Determine the [x, y] coordinate at the center of the cell enclosing the given text.  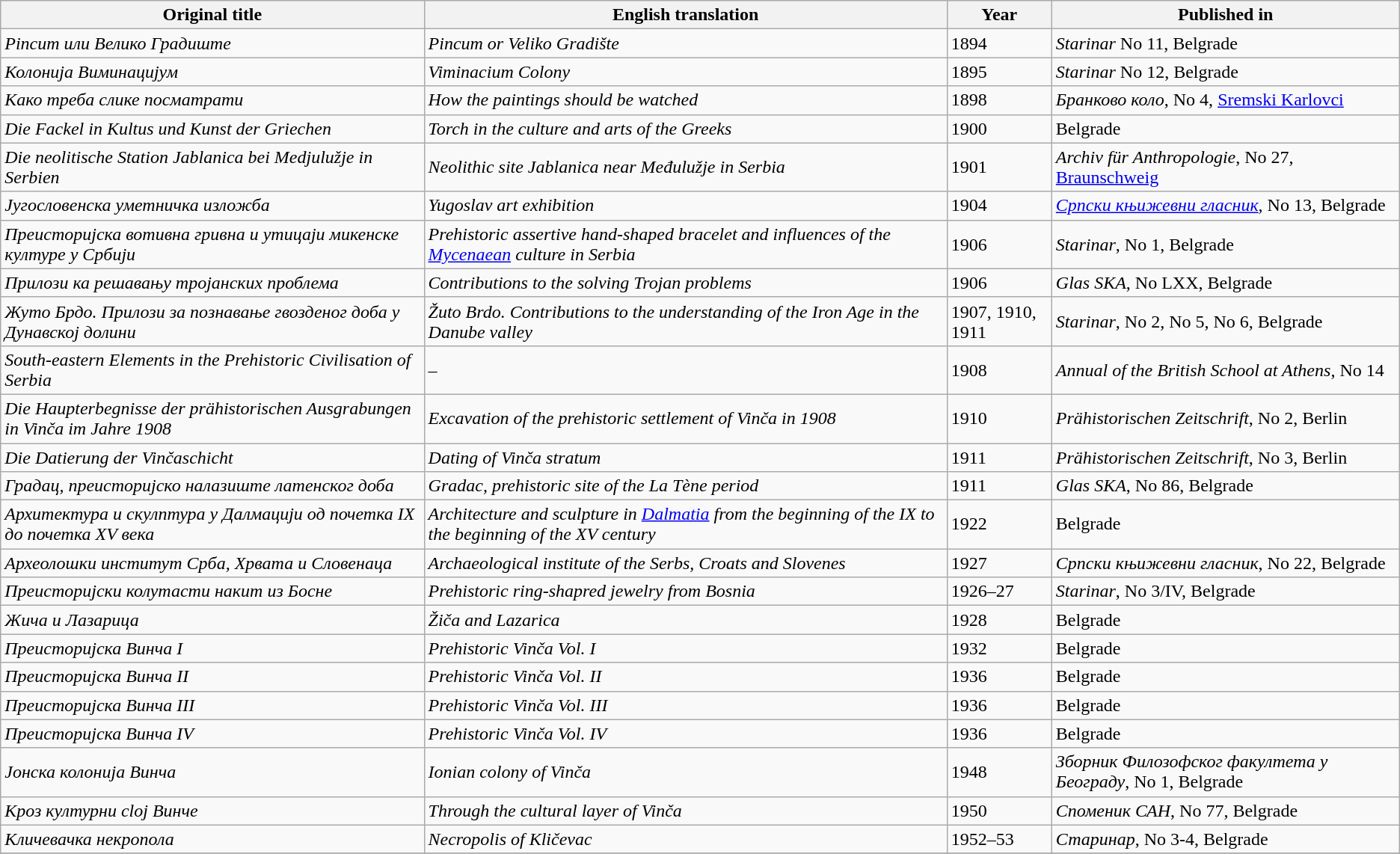
1900 [999, 129]
Жуто Брдо. Прилози за пoзнавање гвозденог доба у Дунавској долини [212, 322]
Archaeological institute of the Serbs, Croats and Slovenes [685, 563]
Year [999, 15]
Starinar, No 2, No 5, No 6, Belgrade [1225, 322]
Prähistorischen Zeitschrift, No 3, Berlin [1225, 457]
Преисторијска Винча III [212, 705]
Pincum или Велико Градиште [212, 43]
Кроз културни сlој Винче [212, 811]
Старинар, No 3-4, Belgrade [1225, 839]
Prehistoric assertive hand-shaped bracelet and influences of the Mycenaean culture in Serbia [685, 244]
Torch in the culture and arts of the Greeks [685, 129]
Градац, преисторијско налазиште латенског доба [212, 486]
Српски књижевни гласник, No 22, Belgrade [1225, 563]
Колонија Виминацијум [212, 72]
1950 [999, 811]
South-eastern Elements in the Prehistoric Civilisation of Serbia [212, 369]
1926–27 [999, 592]
Југословенска уметничка изложба [212, 206]
Neolithic site Jablanica near Međulužje in Serbia [685, 168]
1910 [999, 419]
Prehistoric Vinča Vol. II [685, 677]
– [685, 369]
Prehistoric ring-shapred jewelry from Bosnia [685, 592]
1898 [999, 100]
Prähistorischen Zeitschrift, No 2, Berlin [1225, 419]
Die Fackel in Kultus und Kunst der Griechen [212, 129]
Како треба слике посматрати [212, 100]
English translation [685, 15]
Gradac, prehistoric site of the La Tène period [685, 486]
Прилози ка решавању тројанских проблема [212, 283]
Contributions to the solving Trojan problems [685, 283]
Yugoslav art exhibition [685, 206]
1901 [999, 168]
Жича и Лазарица [212, 620]
Преисторијска Винча IV [212, 734]
Бранково коло, No 4, Sremski Karlovci [1225, 100]
Преисторијска Винча I [212, 648]
1948 [999, 772]
Excavation of the prehistoric settlement of Vinča in 1908 [685, 419]
Žuto Brdo. Contributions to the understanding of the Iron Age in the Danube valley [685, 322]
1927 [999, 563]
Кличевачка некропола [212, 839]
Зборник Филозофског факултета у Београду, No 1, Belgrade [1225, 772]
1928 [999, 620]
Starinar, No 3/IV, Belgrade [1225, 592]
Through the cultural layer of Vinča [685, 811]
1932 [999, 648]
1952–53 [999, 839]
Споменик САН, No 77, Belgrade [1225, 811]
1904 [999, 206]
Necropolis of Kličevac [685, 839]
Annual of the British School at Athens, No 14 [1225, 369]
Prehistoric Vinča Vol. III [685, 705]
Starinar No 11, Belgrade [1225, 43]
Dating of Vinča stratum [685, 457]
1922 [999, 525]
Die neolitische Station Jablanica bei Medjulužje in Serbien [212, 168]
Original title [212, 15]
Јонска колонија Винча [212, 772]
Published in [1225, 15]
Археолошки институт Срба, Хрвата и Словенаца [212, 563]
Starinar No 12, Belgrade [1225, 72]
Ionian colony of Vinča [685, 772]
How the paintings should be watched [685, 100]
1894 [999, 43]
Viminacium Colony [685, 72]
Architecture and sculpture in Dalmatia from the beginning of the IX to the beginning of the XV century [685, 525]
1895 [999, 72]
1908 [999, 369]
Glas SKA, No 86, Belgrade [1225, 486]
1907, 1910, 1911 [999, 322]
Српски књижевни гласник, No 13, Belgrade [1225, 206]
Преисторијска Винча II [212, 677]
Archiv für Anthropologie, No 27, Braunschweig [1225, 168]
Glas SKA, No LXX, Belgrade [1225, 283]
Die Datierung der Vinčaschicht [212, 457]
Prehistoric Vinča Vol. IV [685, 734]
Die Haupterbegnisse der prähistorischen Ausgrabungen in Vinča im Jahre 1908 [212, 419]
Starinar, No 1, Belgrade [1225, 244]
Преисторијска вотивна гривна и утицаји микенске културе у Србији [212, 244]
Žiča and Lazarica [685, 620]
Pincum or Veliko Gradište [685, 43]
Prehistoric Vinča Vol. I [685, 648]
Архитектура и скулптура у Далмацији од почетка IX до почетка XV века [212, 525]
Преисторијски колутасти накит из Босне [212, 592]
